Capture the cell that displays the provided text and extract its [X, Y] central coordinate. 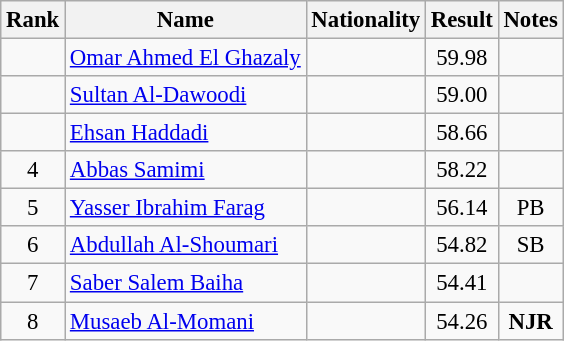
Abdullah Al-Shoumari [186, 245]
59.00 [462, 95]
Name [186, 20]
PB [530, 208]
Musaeb Al-Momani [186, 321]
4 [33, 170]
56.14 [462, 208]
Ehsan Haddadi [186, 133]
5 [33, 208]
54.41 [462, 283]
Saber Salem Baiha [186, 283]
59.98 [462, 58]
SB [530, 245]
Sultan Al-Dawoodi [186, 95]
7 [33, 283]
Notes [530, 20]
8 [33, 321]
Nationality [366, 20]
54.26 [462, 321]
54.82 [462, 245]
Rank [33, 20]
NJR [530, 321]
Abbas Samimi [186, 170]
6 [33, 245]
Result [462, 20]
58.66 [462, 133]
Yasser Ibrahim Farag [186, 208]
Omar Ahmed El Ghazaly [186, 58]
58.22 [462, 170]
